Capture the cell that displays the provided text and extract its (x, y) central coordinate. 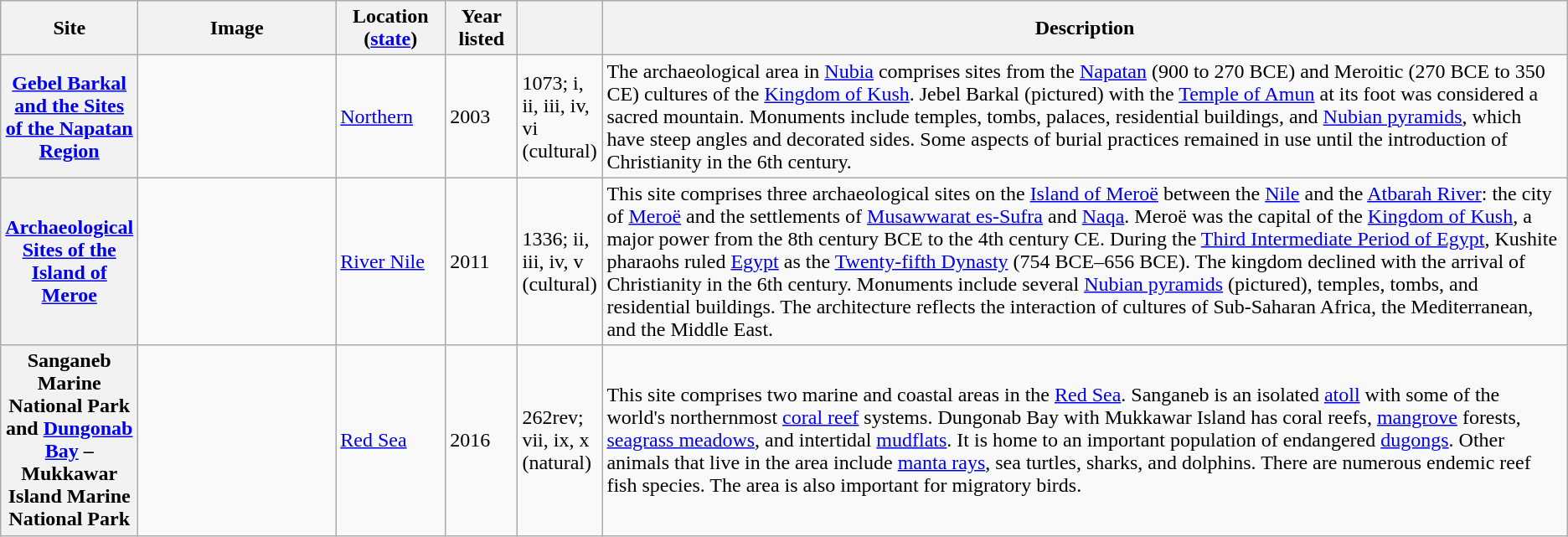
Gebel Barkal and the Sites of the Napatan Region (70, 116)
River Nile (390, 261)
Site (70, 28)
Year listed (482, 28)
Northern (390, 116)
262rev; vii, ix, x (natural) (560, 441)
2016 (482, 441)
Archaeological Sites of the Island of Meroe (70, 261)
Red Sea (390, 441)
2011 (482, 261)
Location (state) (390, 28)
1336; ii, iii, iv, v (cultural) (560, 261)
1073; i, ii, iii, iv, vi (cultural) (560, 116)
2003 (482, 116)
Image (237, 28)
Description (1085, 28)
Sanganeb Marine National Park and Dungonab Bay – Mukkawar Island Marine National Park (70, 441)
